Return the [X, Y] coordinate for the center point of the cell that contains the specified text.  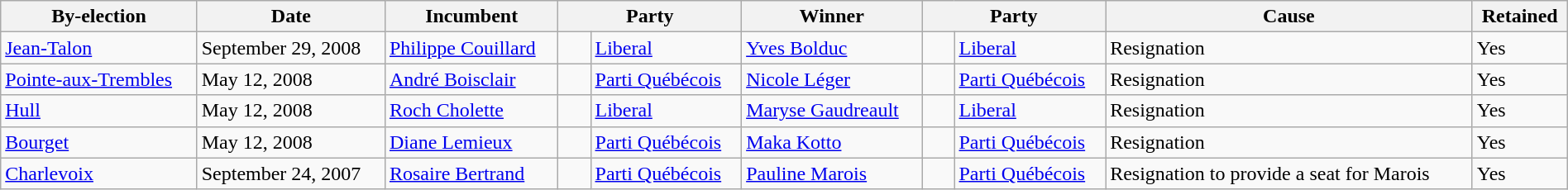
September 29, 2008 [291, 48]
Diane Lemieux [471, 142]
Retained [1520, 17]
Incumbent [471, 17]
Maryse Gaudreault [832, 111]
Hull [99, 111]
Nicole Léger [832, 79]
Pauline Marois [832, 173]
Maka Kotto [832, 142]
André Boisclair [471, 79]
Philippe Couillard [471, 48]
Winner [832, 17]
Pointe-aux-Trembles [99, 79]
Jean-Talon [99, 48]
Roch Cholette [471, 111]
Cause [1289, 17]
Bourget [99, 142]
Yves Bolduc [832, 48]
Charlevoix [99, 173]
By-election [99, 17]
September 24, 2007 [291, 173]
Resignation to provide a seat for Marois [1289, 173]
Rosaire Bertrand [471, 173]
Date [291, 17]
